From the cell containing the given text, extract its center point as (X, Y) coordinate. 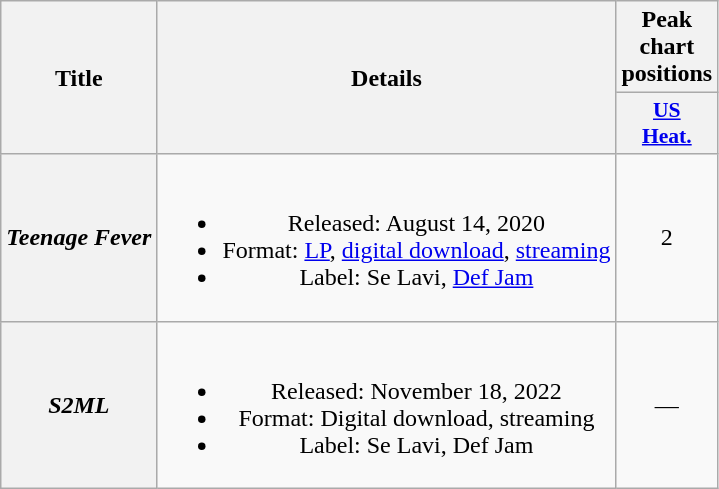
USHeat. (667, 124)
Released: November 18, 2022Format: Digital download, streamingLabel: Se Lavi, Def Jam (386, 404)
S2ML (79, 404)
Peak chart positions (667, 47)
Title (79, 78)
Teenage Fever (79, 238)
Details (386, 78)
2 (667, 238)
Released: August 14, 2020Format: LP, digital download, streamingLabel: Se Lavi, Def Jam (386, 238)
— (667, 404)
